Output the [X, Y] coordinate of the center of the cell containing the given text.  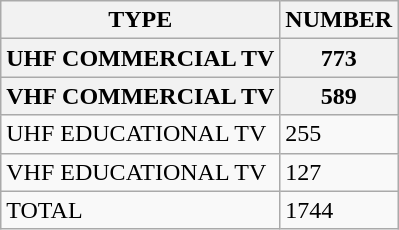
589 [339, 96]
TYPE [140, 20]
UHF COMMERCIAL TV [140, 58]
UHF EDUCATIONAL TV [140, 134]
VHF COMMERCIAL TV [140, 96]
255 [339, 134]
127 [339, 172]
NUMBER [339, 20]
1744 [339, 210]
773 [339, 58]
TOTAL [140, 210]
VHF EDUCATIONAL TV [140, 172]
